Locate the cell with the specified text and output its [x, y] center coordinate. 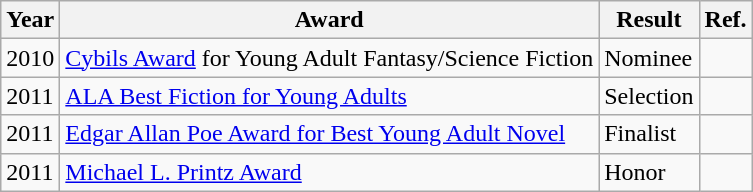
ALA Best Fiction for Young Adults [330, 96]
Honor [649, 172]
Michael L. Printz Award [330, 172]
Result [649, 20]
Finalist [649, 134]
Cybils Award for Young Adult Fantasy/Science Fiction [330, 58]
2010 [30, 58]
Year [30, 20]
Award [330, 20]
Nominee [649, 58]
Ref. [726, 20]
Edgar Allan Poe Award for Best Young Adult Novel [330, 134]
Selection [649, 96]
